Return (x, y) of the center of cell containing provided text 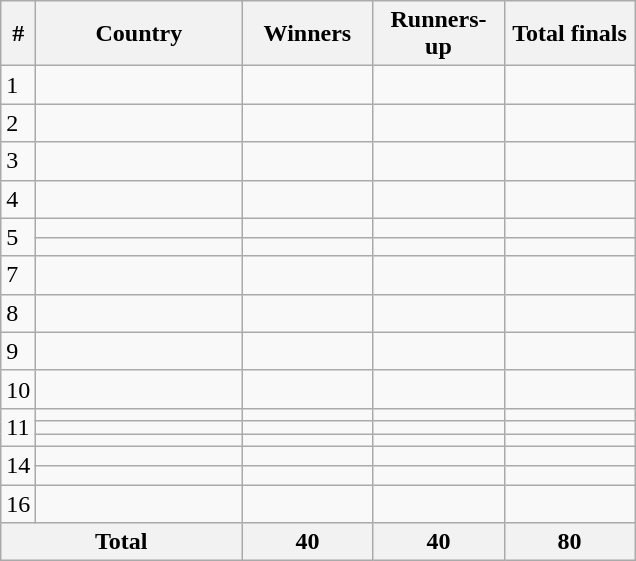
Country (139, 34)
14 (18, 465)
3 (18, 161)
7 (18, 275)
16 (18, 503)
8 (18, 313)
Winners (308, 34)
# (18, 34)
80 (570, 542)
2 (18, 123)
9 (18, 351)
1 (18, 85)
Total (122, 542)
5 (18, 237)
10 (18, 389)
4 (18, 199)
Runners-up (438, 34)
11 (18, 427)
Total finals (570, 34)
